Return [x, y] of the center of cell containing provided text 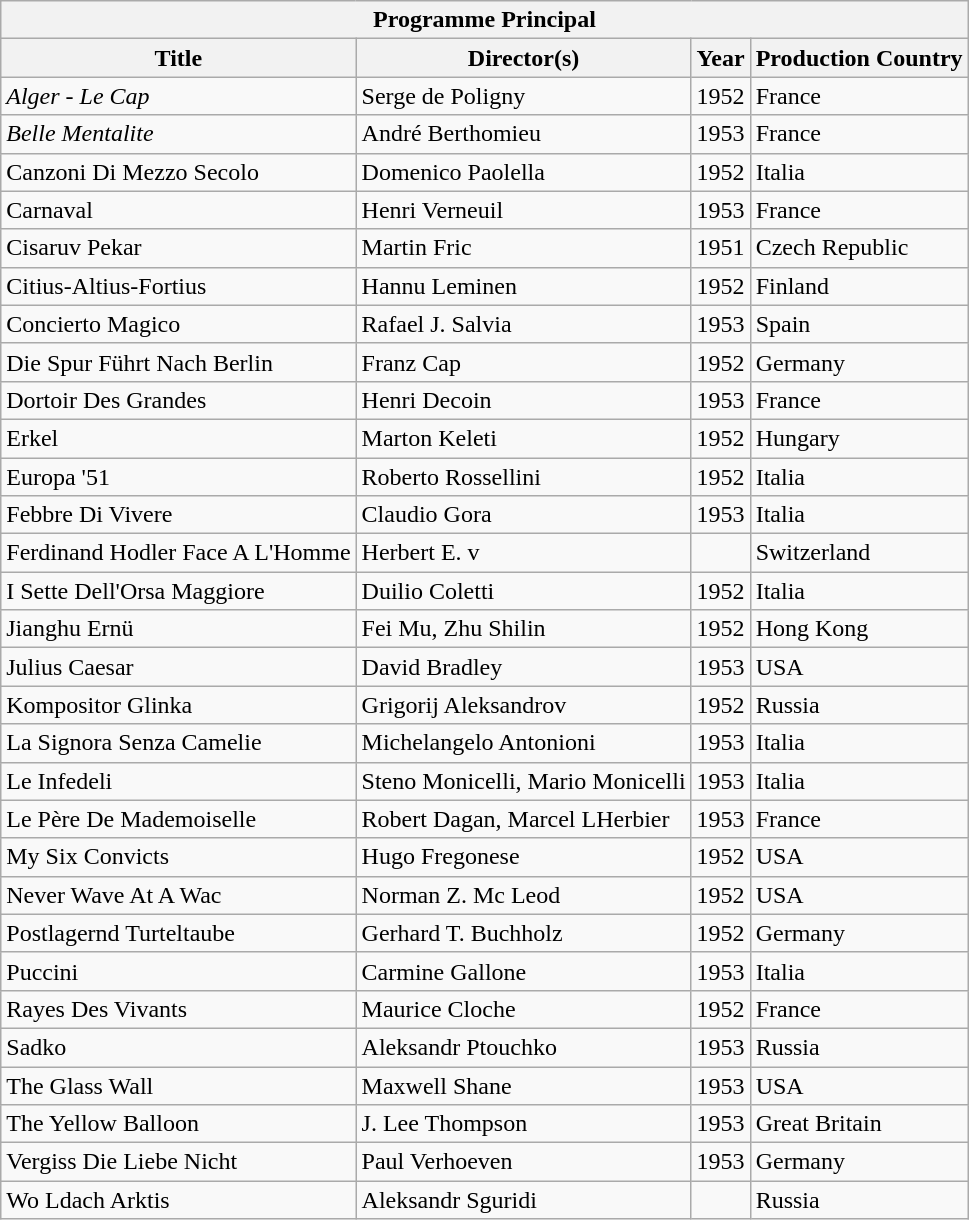
Production Country [859, 58]
Norman Z. Mc Leod [524, 895]
Paul Verhoeven [524, 1162]
Gerhard T. Buchholz [524, 933]
Citius-Altius-Fortius [178, 286]
Finland [859, 286]
Aleksandr Ptouchko [524, 1047]
Concierto Magico [178, 324]
David Bradley [524, 667]
Vergiss Die Liebe Nicht [178, 1162]
Die Spur Führt Nach Berlin [178, 362]
Julius Caesar [178, 667]
Roberto Rossellini [524, 477]
Serge de Poligny [524, 96]
J. Lee Thompson [524, 1124]
Great Britain [859, 1124]
Franz Cap [524, 362]
Erkel [178, 438]
Henri Verneuil [524, 210]
Rayes Des Vivants [178, 1009]
Alger - Le Cap [178, 96]
Hungary [859, 438]
Martin Fric [524, 248]
The Yellow Balloon [178, 1124]
Jianghu Ernü [178, 629]
Henri Decoin [524, 400]
Puccini [178, 971]
Hugo Fregonese [524, 857]
Robert Dagan, Marcel LHerbier [524, 819]
Director(s) [524, 58]
Year [720, 58]
Belle Mentalite [178, 134]
Cisaruv Pekar [178, 248]
Le Père De Mademoiselle [178, 819]
Maurice Cloche [524, 1009]
Rafael J. Salvia [524, 324]
Febbre Di Vivere [178, 515]
Never Wave At A Wac [178, 895]
Hong Kong [859, 629]
La Signora Senza Camelie [178, 743]
I Sette Dell'Orsa Maggiore [178, 591]
1951 [720, 248]
Michelangelo Antonioni [524, 743]
Carnaval [178, 210]
Steno Monicelli, Mario Monicelli [524, 781]
Title [178, 58]
Le Infedeli [178, 781]
Duilio Coletti [524, 591]
Sadko [178, 1047]
Ferdinand Hodler Face A L'Homme [178, 553]
Canzoni Di Mezzo Secolo [178, 172]
Aleksandr Sguridi [524, 1200]
Marton Keleti [524, 438]
Carmine Gallone [524, 971]
Grigorij Aleksandrov [524, 705]
Hannu Leminen [524, 286]
Maxwell Shane [524, 1085]
Programme Principal [484, 20]
Domenico Paolella [524, 172]
Claudio Gora [524, 515]
Postlagernd Turteltaube [178, 933]
Kompositor Glinka [178, 705]
My Six Convicts [178, 857]
André Berthomieu [524, 134]
Switzerland [859, 553]
Herbert E. v [524, 553]
Europa '51 [178, 477]
Dortoir Des Grandes [178, 400]
Wo Ldach Arktis [178, 1200]
Spain [859, 324]
The Glass Wall [178, 1085]
Czech Republic [859, 248]
Fei Mu, Zhu Shilin [524, 629]
